Find where the given text appears and provide that cell's center as [X, Y] coordinate. 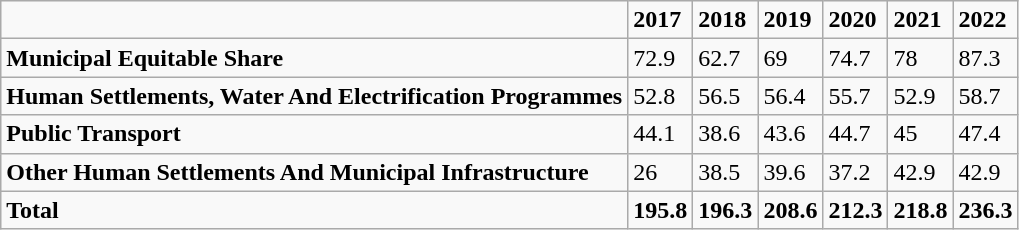
52.8 [660, 96]
78 [920, 58]
72.9 [660, 58]
196.3 [726, 210]
38.6 [726, 134]
55.7 [856, 96]
2021 [920, 20]
87.3 [986, 58]
Other Human Settlements And Municipal Infrastructure [314, 172]
47.4 [986, 134]
26 [660, 172]
195.8 [660, 210]
62.7 [726, 58]
58.7 [986, 96]
44.1 [660, 134]
218.8 [920, 210]
74.7 [856, 58]
56.5 [726, 96]
Total [314, 210]
2022 [986, 20]
44.7 [856, 134]
208.6 [790, 210]
43.6 [790, 134]
2019 [790, 20]
Human Settlements, Water And Electrification Programmes [314, 96]
212.3 [856, 210]
Public Transport [314, 134]
2020 [856, 20]
37.2 [856, 172]
38.5 [726, 172]
2017 [660, 20]
45 [920, 134]
56.4 [790, 96]
2018 [726, 20]
Municipal Equitable Share [314, 58]
69 [790, 58]
39.6 [790, 172]
52.9 [920, 96]
236.3 [986, 210]
